Extract the [X, Y] coordinate from the center of the cell holding the provided text.  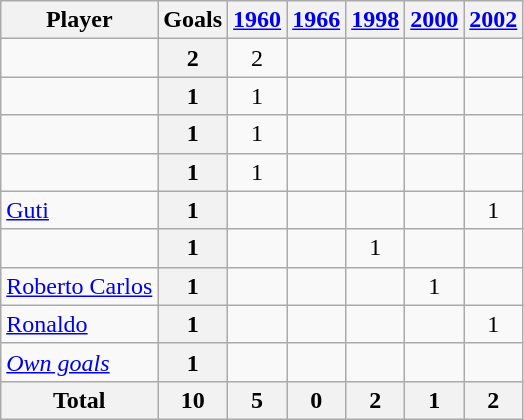
Total [80, 400]
Goals [193, 20]
2000 [434, 20]
5 [258, 400]
Own goals [80, 362]
1966 [316, 20]
Ronaldo [80, 324]
1960 [258, 20]
Player [80, 20]
10 [193, 400]
2002 [494, 20]
Guti [80, 210]
Roberto Carlos [80, 286]
0 [316, 400]
1998 [376, 20]
